Provide the (x, y) coordinate of the cell's center where the given text is located.  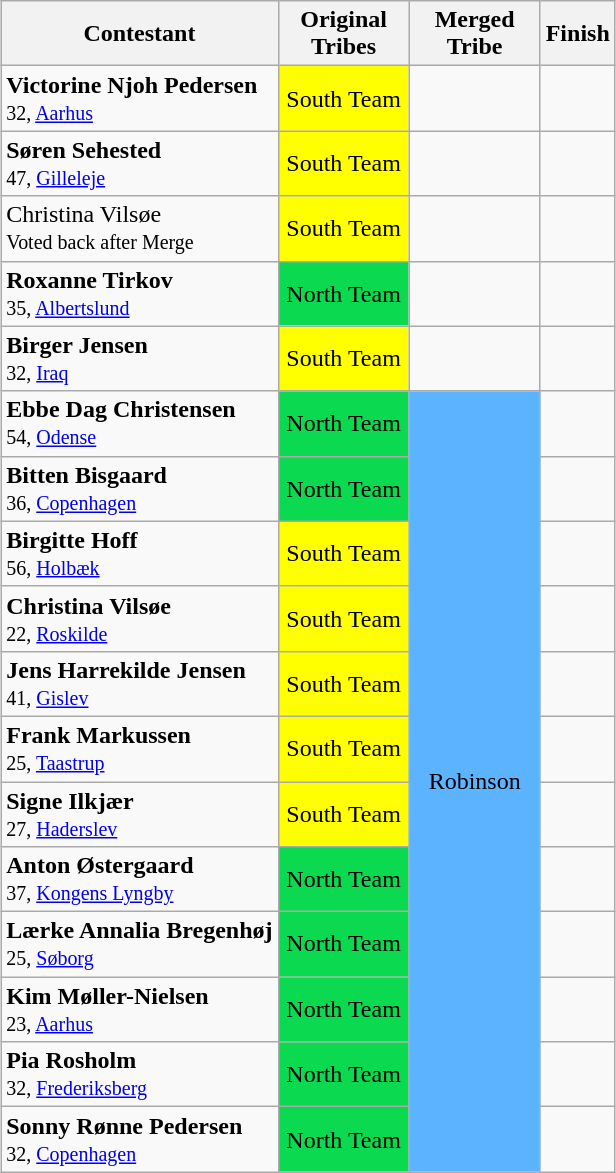
Signe Ilkjær27, Haderslev (140, 814)
Christina VilsøeVoted back after Merge (140, 228)
OriginalTribes (344, 34)
Contestant (140, 34)
Birger Jensen32, Iraq (140, 358)
Robinson (474, 782)
Victorine Njoh Pedersen32, Aarhus (140, 98)
Bitten Bisgaard36, Copenhagen (140, 488)
Roxanne Tirkov35, Albertslund (140, 294)
Ebbe Dag Christensen54, Odense (140, 424)
Søren Sehested47, Gilleleje (140, 164)
Anton Østergaard37, Kongens Lyngby (140, 880)
Finish (578, 34)
Pia Rosholm32, Frederiksberg (140, 1074)
Sonny Rønne Pedersen32, Copenhagen (140, 1140)
Frank Markussen25, Taastrup (140, 748)
Kim Møller-Nielsen23, Aarhus (140, 1010)
MergedTribe (474, 34)
Jens Harrekilde Jensen41, Gislev (140, 684)
Christina Vilsøe22, Roskilde (140, 618)
Lærke Annalia Bregenhøj25, Søborg (140, 944)
Birgitte Hoff56, Holbæk (140, 554)
